From the cell containing the given text, extract its center point as (X, Y) coordinate. 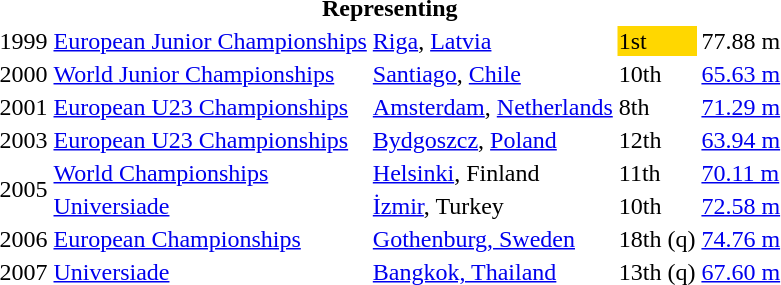
Amsterdam, Netherlands (492, 107)
World Championships (210, 173)
İzmir, Turkey (492, 206)
18th (q) (657, 239)
Universiade (210, 206)
European Championships (210, 239)
Helsinki, Finland (492, 173)
1st (657, 41)
11th (657, 173)
World Junior Championships (210, 74)
Gothenburg, Sweden (492, 239)
12th (657, 140)
European Junior Championships (210, 41)
Riga, Latvia (492, 41)
Santiago, Chile (492, 74)
8th (657, 107)
Bydgoszcz, Poland (492, 140)
